Pinpoint the cell where the given text exists, returning its [x, y] midpoint coordinate. 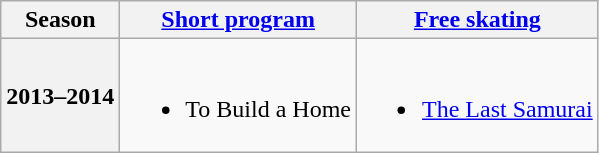
Free skating [478, 20]
Season [60, 20]
To Build a Home [238, 96]
Short program [238, 20]
The Last Samurai [478, 96]
2013–2014 [60, 96]
